Pinpoint the cell where the given text exists, returning its (X, Y) midpoint coordinate. 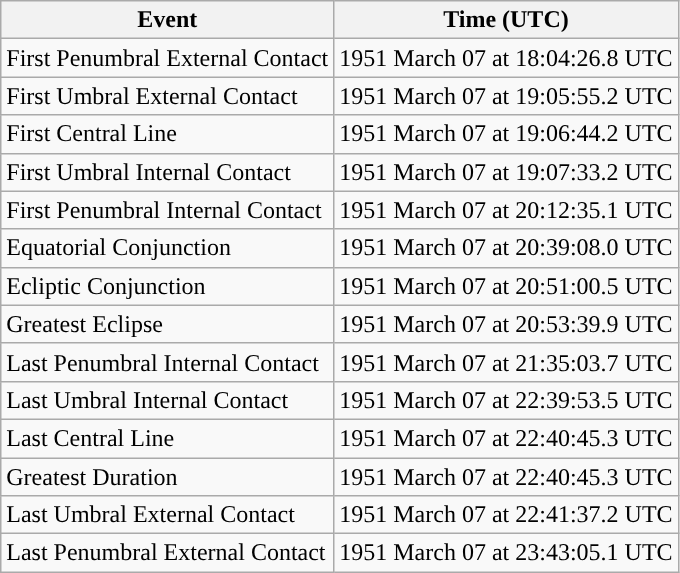
1951 March 07 at 20:53:39.9 UTC (506, 324)
Last Penumbral External Contact (168, 553)
1951 March 07 at 18:04:26.8 UTC (506, 58)
Greatest Eclipse (168, 324)
1951 March 07 at 22:41:37.2 UTC (506, 515)
1951 March 07 at 20:51:00.5 UTC (506, 286)
1951 March 07 at 23:43:05.1 UTC (506, 553)
First Central Line (168, 134)
Ecliptic Conjunction (168, 286)
1951 March 07 at 20:12:35.1 UTC (506, 210)
1951 March 07 at 19:05:55.2 UTC (506, 96)
First Umbral External Contact (168, 96)
Last Penumbral Internal Contact (168, 362)
1951 March 07 at 20:39:08.0 UTC (506, 248)
1951 March 07 at 22:39:53.5 UTC (506, 400)
First Umbral Internal Contact (168, 172)
1951 March 07 at 19:07:33.2 UTC (506, 172)
Time (UTC) (506, 20)
Last Central Line (168, 438)
First Penumbral External Contact (168, 58)
Last Umbral External Contact (168, 515)
Last Umbral Internal Contact (168, 400)
First Penumbral Internal Contact (168, 210)
Equatorial Conjunction (168, 248)
Event (168, 20)
1951 March 07 at 21:35:03.7 UTC (506, 362)
1951 March 07 at 19:06:44.2 UTC (506, 134)
Greatest Duration (168, 477)
